Detect which cell encompasses the target text, then output its (X, Y) center coordinate. 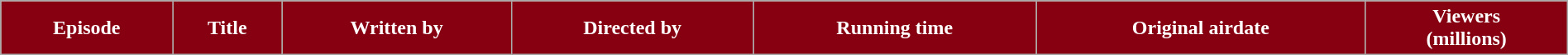
Episode (87, 28)
Viewers(millions) (1466, 28)
Directed by (632, 28)
Running time (895, 28)
Title (227, 28)
Written by (397, 28)
Original airdate (1201, 28)
